Provide the [X, Y] coordinate of the cell's center where the given text is located.  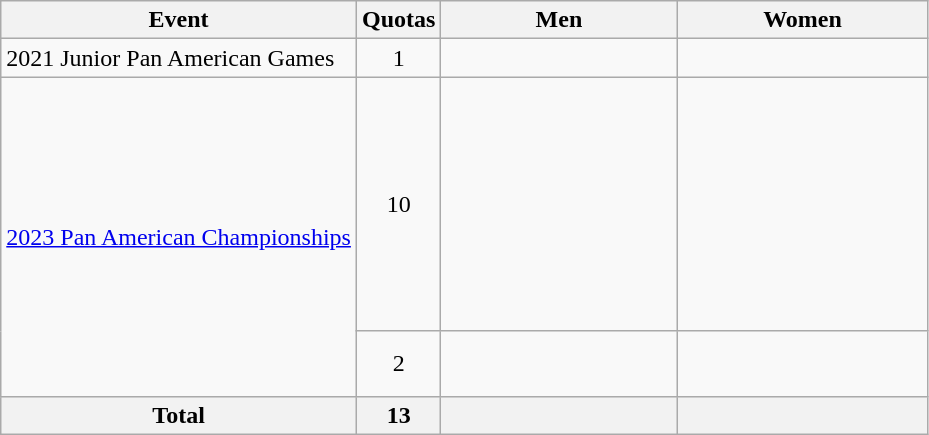
2021 Junior Pan American Games [179, 58]
Total [179, 415]
2 [398, 364]
2023 Pan American Championships [179, 236]
1 [398, 58]
13 [398, 415]
Women [802, 20]
Event [179, 20]
Men [559, 20]
10 [398, 204]
Quotas [398, 20]
